Locate the cell with the specified text and output its [x, y] center coordinate. 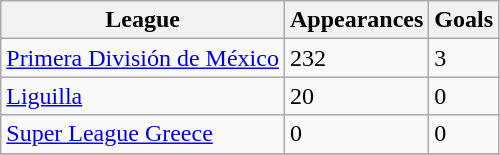
232 [356, 58]
League [143, 20]
Liguilla [143, 96]
Appearances [356, 20]
Super League Greece [143, 134]
Goals [464, 20]
Primera División de México [143, 58]
20 [356, 96]
3 [464, 58]
